Extract the [X, Y] coordinate from the center of the cell holding the provided text.  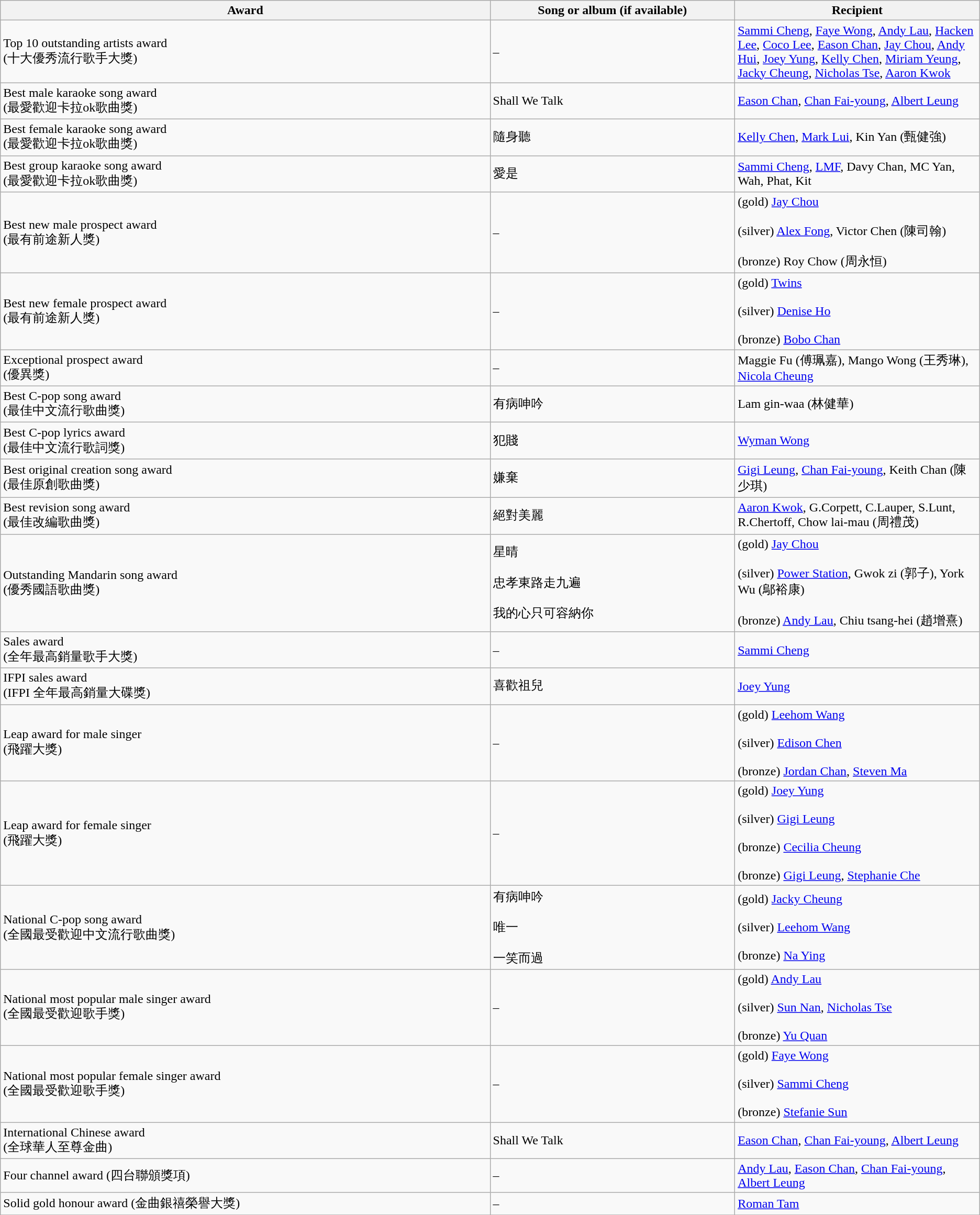
Gigi Leung, Chan Fai-young, Keith Chan (陳少琪) [857, 478]
Kelly Chen, Mark Lui, Kin Yan (甄健強) [857, 137]
Leap award for female singer(飛躍大獎) [245, 833]
(gold) Andy Lau(silver) Sun Nan, Nicholas Tse(bronze) Yu Quan [857, 1007]
Exceptional prospect award(優異獎) [245, 368]
National most popular female singer award(全國最受歡迎歌手獎) [245, 1084]
Maggie Fu (傅珮嘉), Mango Wong (王秀琳), Nicola Cheung [857, 368]
隨身聽 [612, 137]
有病呻吟 [612, 404]
(gold) Jacky Cheung(silver) Leehom Wang(bronze) Na Ying [857, 928]
Best new female prospect award(最有前途新人獎) [245, 311]
Best revision song award(最佳改編歌曲獎) [245, 516]
有病呻吟唯一一笑而過 [612, 928]
Lam gin-waa (林健華) [857, 404]
Best group karaoke song award(最愛歡迎卡拉ok歌曲獎) [245, 174]
Roman Tam [857, 1204]
National C-pop song award(全國最受歡迎中文流行歌曲獎) [245, 928]
Wyman Wong [857, 441]
Song or album (if available) [612, 10]
(gold) Leehom Wang(silver) Edison Chen(bronze) Jordan Chan, Steven Ma [857, 743]
Best male karaoke song award(最愛歡迎卡拉ok歌曲獎) [245, 101]
Four channel award (四台聯頒獎項) [245, 1176]
(gold) Joey Yung(silver) Gigi Leung(bronze) Cecilia Cheung(bronze) Gigi Leung, Stephanie Che [857, 833]
Best C-pop song award(最佳中文流行歌曲獎) [245, 404]
International Chinese award(全球華人至尊金曲) [245, 1141]
(gold) Jay Chou(silver) Alex Fong, Victor Chen (陳司翰)(bronze) Roy Chow (周永恒) [857, 232]
Sammi Cheng, LMF, Davy Chan, MC Yan, Wah, Phat, Kit [857, 174]
National most popular male singer award(全國最受歡迎歌手獎) [245, 1007]
Andy Lau, Eason Chan, Chan Fai-young, Albert Leung [857, 1176]
Sales award(全年最高銷量歌手大獎) [245, 650]
Sammi Cheng [857, 650]
Best C-pop lyrics award(最佳中文流行歌詞獎) [245, 441]
Recipient [857, 10]
嫌棄 [612, 478]
(gold) Jay Chou(silver) Power Station, Gwok zi (郭子), York Wu (鄔裕康)(bronze) Andy Lau, Chiu tsang-hei (趙增熹) [857, 583]
Best original creation song award(最佳原創歌曲獎) [245, 478]
(gold) Twins(silver) Denise Ho(bronze) Bobo Chan [857, 311]
Award [245, 10]
IFPI sales award(IFPI 全年最高銷量大碟獎) [245, 686]
Leap award for male singer(飛躍大獎) [245, 743]
星晴忠孝東路走九遍我的心只可容納你 [612, 583]
愛是 [612, 174]
絕對美麗 [612, 516]
Best female karaoke song award(最愛歡迎卡拉ok歌曲獎) [245, 137]
(gold) Faye Wong(silver) Sammi Cheng(bronze) Stefanie Sun [857, 1084]
Joey Yung [857, 686]
Top 10 outstanding artists award(十大優秀流行歌手大獎) [245, 51]
Aaron Kwok, G.Corpett, C.Lauper, S.Lunt, R.Chertoff, Chow lai-mau (周禮茂) [857, 516]
Best new male prospect award(最有前途新人獎) [245, 232]
Solid gold honour award (金曲銀禧榮譽大獎) [245, 1204]
喜歡祖兒 [612, 686]
犯賤 [612, 441]
Outstanding Mandarin song award(優秀國語歌曲獎) [245, 583]
